Find where the given text appears and provide that cell's center as [X, Y] coordinate. 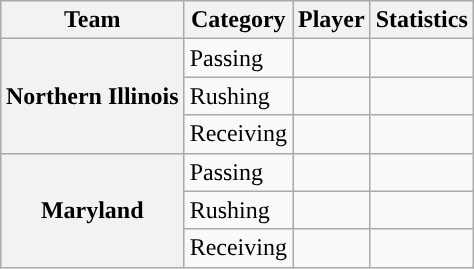
Maryland [92, 210]
Player [331, 20]
Team [92, 20]
Statistics [422, 20]
Category [238, 20]
Northern Illinois [92, 96]
